Identify which cell holds the provided text, then report its (x, y) central coordinate. 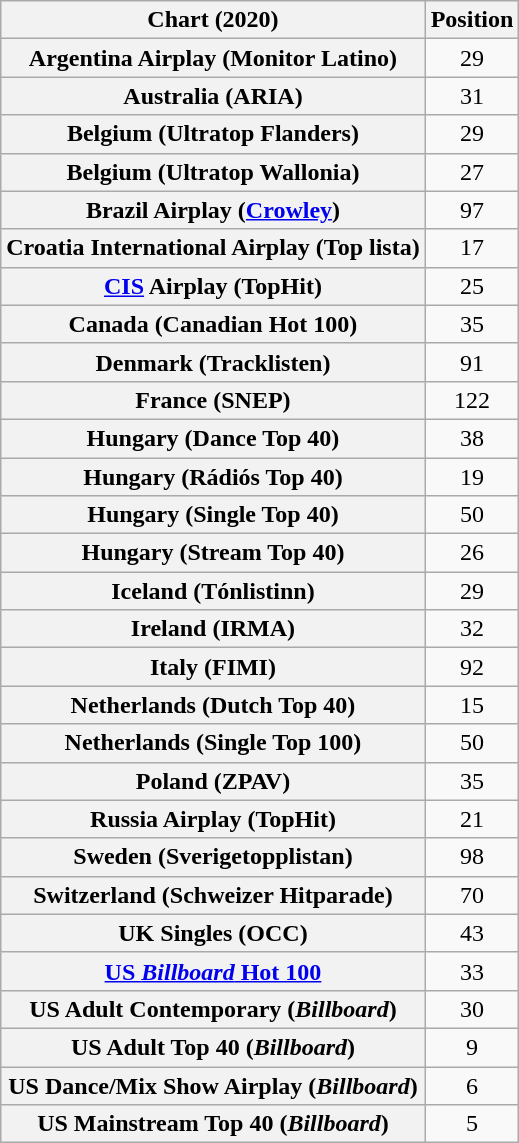
30 (472, 1009)
31 (472, 96)
38 (472, 438)
92 (472, 667)
122 (472, 400)
27 (472, 172)
98 (472, 857)
US Mainstream Top 40 (Billboard) (213, 1124)
Ireland (IRMA) (213, 629)
19 (472, 477)
5 (472, 1124)
Belgium (Ultratop Flanders) (213, 134)
Iceland (Tónlistinn) (213, 591)
21 (472, 819)
Argentina Airplay (Monitor Latino) (213, 58)
17 (472, 248)
US Billboard Hot 100 (213, 971)
Hungary (Rádiós Top 40) (213, 477)
US Dance/Mix Show Airplay (Billboard) (213, 1085)
97 (472, 210)
Belgium (Ultratop Wallonia) (213, 172)
Poland (ZPAV) (213, 781)
Hungary (Stream Top 40) (213, 553)
Netherlands (Single Top 100) (213, 743)
Hungary (Dance Top 40) (213, 438)
43 (472, 933)
Denmark (Tracklisten) (213, 362)
Italy (FIMI) (213, 667)
CIS Airplay (TopHit) (213, 286)
70 (472, 895)
Croatia International Airplay (Top lista) (213, 248)
UK Singles (OCC) (213, 933)
6 (472, 1085)
33 (472, 971)
Netherlands (Dutch Top 40) (213, 705)
Sweden (Sverigetopplistan) (213, 857)
91 (472, 362)
26 (472, 553)
Switzerland (Schweizer Hitparade) (213, 895)
US Adult Top 40 (Billboard) (213, 1047)
France (SNEP) (213, 400)
25 (472, 286)
Australia (ARIA) (213, 96)
Hungary (Single Top 40) (213, 515)
32 (472, 629)
15 (472, 705)
Position (472, 20)
Chart (2020) (213, 20)
9 (472, 1047)
Brazil Airplay (Crowley) (213, 210)
Canada (Canadian Hot 100) (213, 324)
Russia Airplay (TopHit) (213, 819)
US Adult Contemporary (Billboard) (213, 1009)
